Detect which cell encompasses the target text, then output its [x, y] center coordinate. 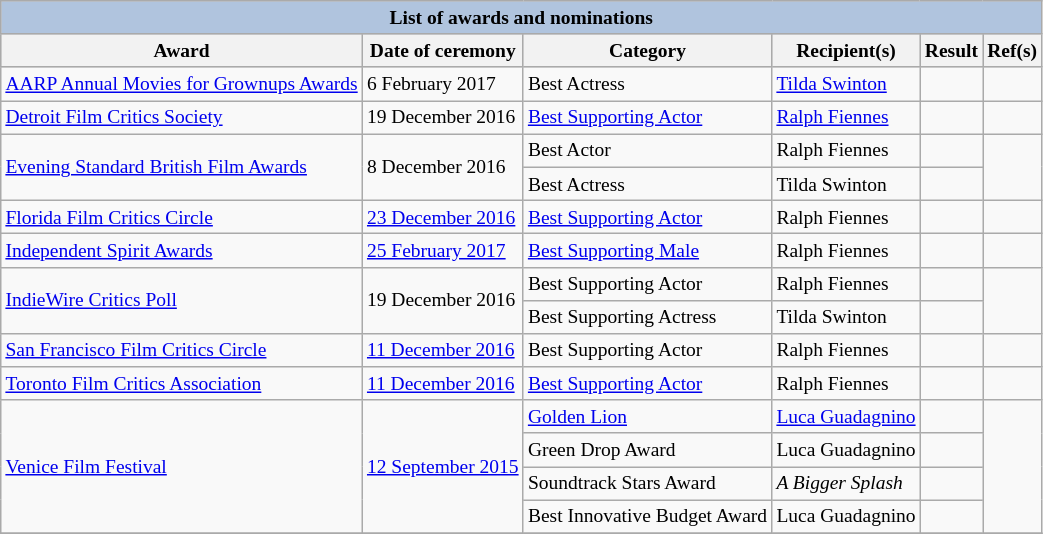
8 December 2016 [442, 168]
Result [951, 50]
Soundtrack Stars Award [648, 484]
Toronto Film Critics Association [182, 384]
Recipient(s) [846, 50]
Best Supporting Male [648, 250]
Green Drop Award [648, 450]
Category [648, 50]
Best Actor [648, 150]
A Bigger Splash [846, 484]
23 December 2016 [442, 216]
List of awards and nominations [522, 18]
San Francisco Film Critics Circle [182, 350]
Independent Spirit Awards [182, 250]
Award [182, 50]
IndieWire Critics Poll [182, 300]
12 September 2015 [442, 466]
AARP Annual Movies for Grownups Awards [182, 84]
Best Supporting Actress [648, 316]
25 February 2017 [442, 250]
Golden Lion [648, 416]
Venice Film Festival [182, 466]
Evening Standard British Film Awards [182, 168]
Ref(s) [1012, 50]
Best Innovative Budget Award [648, 516]
6 February 2017 [442, 84]
Date of ceremony [442, 50]
Detroit Film Critics Society [182, 118]
Florida Film Critics Circle [182, 216]
